Extract the (X, Y) coordinate from the center of the cell holding the provided text.  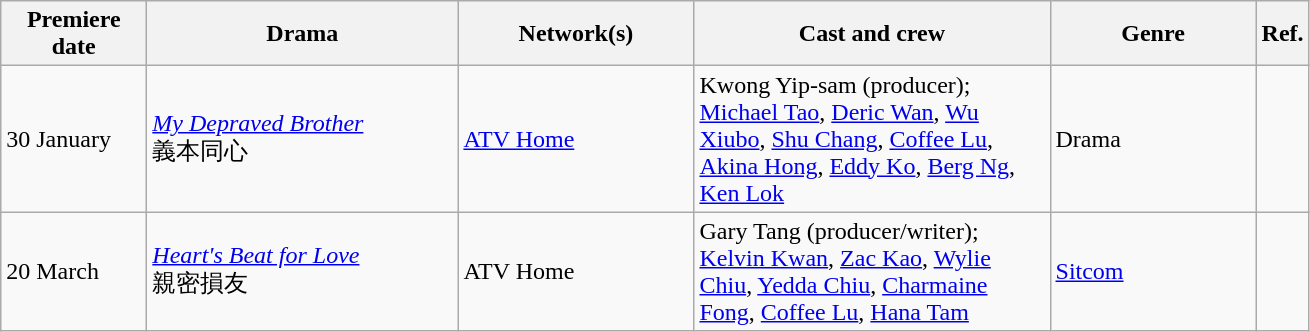
Gary Tang (producer/writer); Kelvin Kwan, Zac Kao, Wylie Chiu, Yedda Chiu, Charmaine Fong, Coffee Lu, Hana Tam (872, 272)
Network(s) (576, 34)
My Depraved Brother義本同心 (302, 139)
Ref. (1282, 34)
Premiere date (74, 34)
Kwong Yip-sam (producer); Michael Tao, Deric Wan, Wu Xiubo, Shu Chang, Coffee Lu, Akina Hong, Eddy Ko, Berg Ng, Ken Lok (872, 139)
Cast and crew (872, 34)
30 January (74, 139)
Heart's Beat for Love親密損友 (302, 272)
Genre (1153, 34)
Sitcom (1153, 272)
20 March (74, 272)
